Search for the cell housing the specified text and yield its [X, Y] center coordinate. 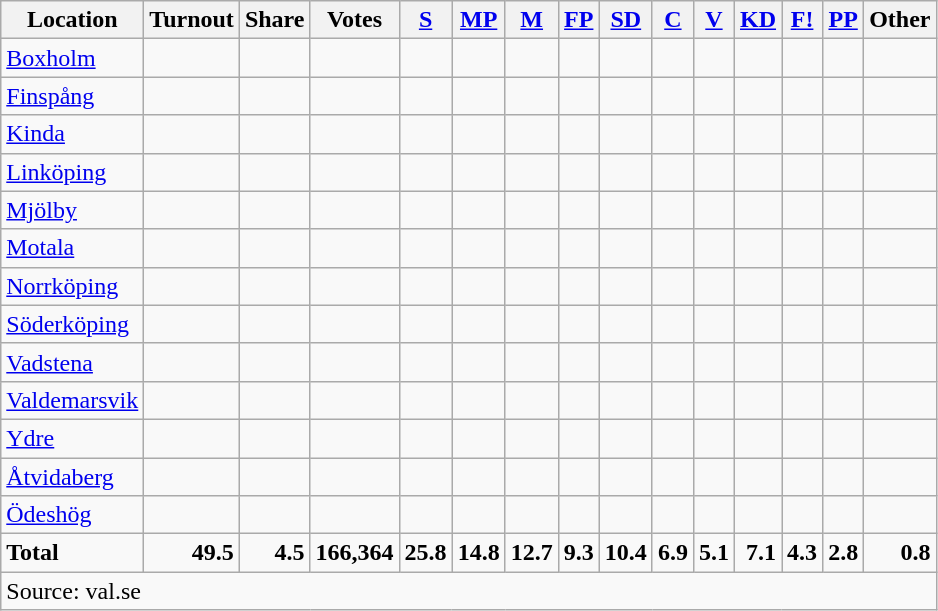
25.8 [426, 553]
Share [274, 20]
Votes [354, 20]
5.1 [714, 553]
10.4 [626, 553]
MP [478, 20]
F! [802, 20]
4.5 [274, 553]
KD [758, 20]
Boxholm [72, 58]
Söderköping [72, 324]
Source: val.se [468, 591]
Finspång [72, 96]
Location [72, 20]
Linköping [72, 172]
Mjölby [72, 210]
Åtvidaberg [72, 477]
2.8 [844, 553]
V [714, 20]
Vadstena [72, 362]
Motala [72, 248]
S [426, 20]
4.3 [802, 553]
Ödeshög [72, 515]
M [532, 20]
12.7 [532, 553]
Total [72, 553]
SD [626, 20]
7.1 [758, 553]
PP [844, 20]
Other [900, 20]
166,364 [354, 553]
14.8 [478, 553]
Kinda [72, 134]
Norrköping [72, 286]
6.9 [672, 553]
Ydre [72, 438]
Valdemarsvik [72, 400]
FP [578, 20]
0.8 [900, 553]
C [672, 20]
Turnout [192, 20]
9.3 [578, 553]
49.5 [192, 553]
